Scan for the cell matching the given text and deliver its (x, y) coordinate at center. 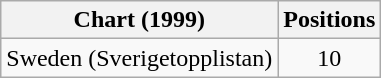
Sweden (Sverigetopplistan) (140, 58)
10 (330, 58)
Positions (330, 20)
Chart (1999) (140, 20)
